Locate the cell with the specified text and output its [x, y] center coordinate. 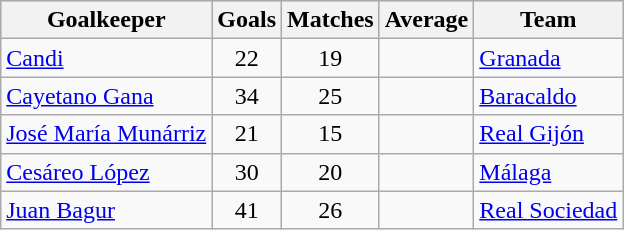
Matches [331, 20]
34 [247, 96]
Cayetano Gana [106, 96]
26 [331, 210]
Juan Bagur [106, 210]
30 [247, 172]
Goalkeeper [106, 20]
Baracaldo [548, 96]
Málaga [548, 172]
Real Gijón [548, 134]
José María Munárriz [106, 134]
25 [331, 96]
Goals [247, 20]
Real Sociedad [548, 210]
21 [247, 134]
15 [331, 134]
41 [247, 210]
Cesáreo López [106, 172]
Granada [548, 58]
22 [247, 58]
Team [548, 20]
19 [331, 58]
Candi [106, 58]
Average [426, 20]
20 [331, 172]
